Output the (x, y) coordinate of the center of the cell containing the given text.  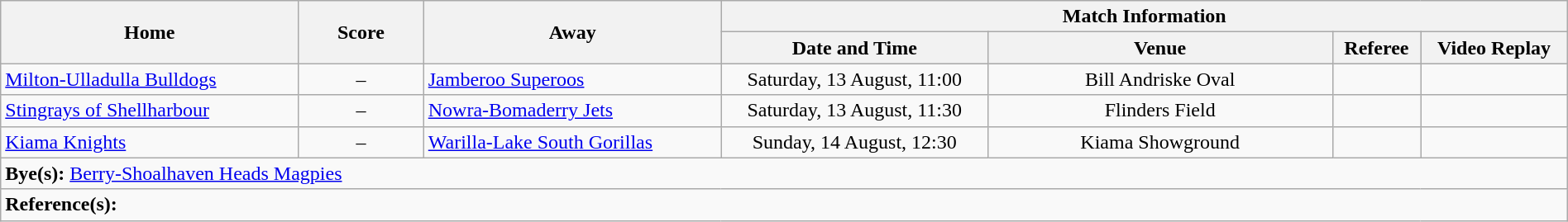
Home (150, 32)
Saturday, 13 August, 11:30 (854, 111)
Saturday, 13 August, 11:00 (854, 79)
Milton-Ulladulla Bulldogs (150, 79)
Bye(s): Berry-Shoalhaven Heads Magpies (784, 173)
Video Replay (1494, 48)
Reference(s): (784, 205)
Jamberoo Superoos (572, 79)
Referee (1376, 48)
Warilla-Lake South Gorillas (572, 142)
Nowra-Bomaderry Jets (572, 111)
Flinders Field (1159, 111)
Venue (1159, 48)
Kiama Knights (150, 142)
Date and Time (854, 48)
Kiama Showground (1159, 142)
Stingrays of Shellharbour (150, 111)
Match Information (1145, 17)
Sunday, 14 August, 12:30 (854, 142)
Bill Andriske Oval (1159, 79)
Away (572, 32)
Score (361, 32)
